Scan for the cell matching the given text and deliver its (x, y) coordinate at center. 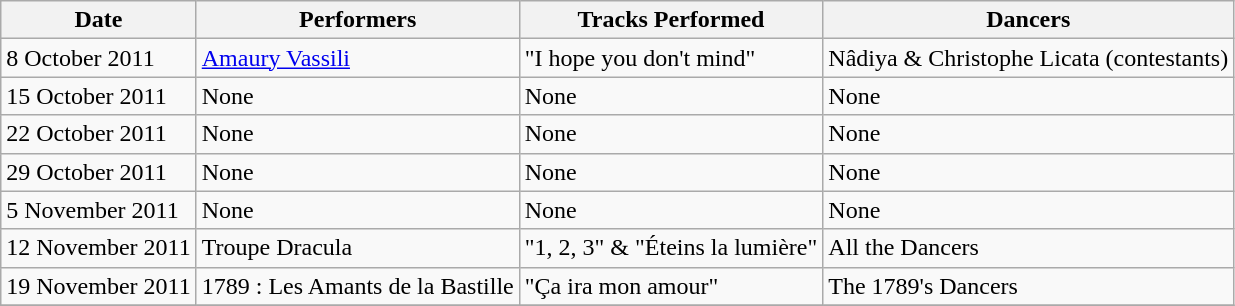
Dancers (1028, 20)
15 October 2011 (98, 96)
Troupe Dracula (358, 248)
Nâdiya & Christophe Licata (contestants) (1028, 58)
22 October 2011 (98, 134)
"Ça ira mon amour" (671, 286)
8 October 2011 (98, 58)
12 November 2011 (98, 248)
29 October 2011 (98, 172)
"I hope you don't mind" (671, 58)
Performers (358, 20)
"1, 2, 3" & "Éteins la lumière" (671, 248)
Amaury Vassili (358, 58)
The 1789's Dancers (1028, 286)
All the Dancers (1028, 248)
5 November 2011 (98, 210)
1789 : Les Amants de la Bastille (358, 286)
Tracks Performed (671, 20)
Date (98, 20)
19 November 2011 (98, 286)
